Determine the [X, Y] coordinate at the center of the cell enclosing the given text.  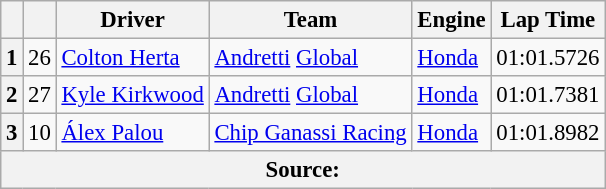
01:01.7381 [548, 95]
Driver [132, 20]
Álex Palou [132, 133]
3 [12, 133]
Team [310, 20]
01:01.5726 [548, 58]
27 [40, 95]
Lap Time [548, 20]
01:01.8982 [548, 133]
Colton Herta [132, 58]
Kyle Kirkwood [132, 95]
26 [40, 58]
10 [40, 133]
Engine [452, 20]
2 [12, 95]
Chip Ganassi Racing [310, 133]
Source: [303, 170]
1 [12, 58]
